Identify which cell holds the provided text, then report its (X, Y) central coordinate. 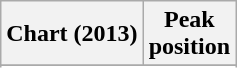
Peakposition (189, 34)
Chart (2013) (72, 34)
